Search for the cell housing the specified text and yield its (x, y) center coordinate. 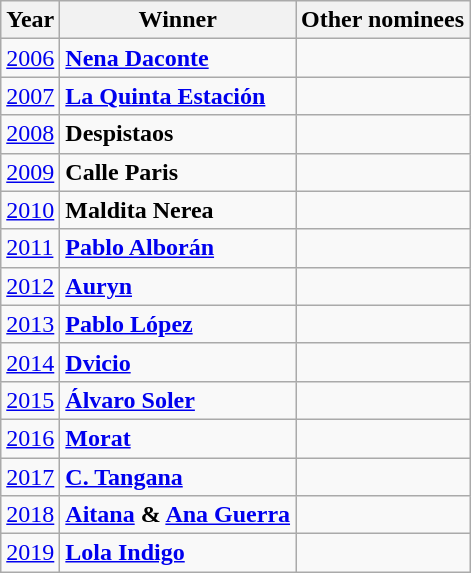
La Quinta Estación (178, 96)
Year (30, 20)
2015 (30, 400)
2017 (30, 477)
Calle Paris (178, 172)
Morat (178, 438)
2014 (30, 362)
2013 (30, 324)
2009 (30, 172)
Álvaro Soler (178, 400)
Auryn (178, 286)
Aitana & Ana Guerra (178, 515)
2011 (30, 248)
Pablo Alborán (178, 248)
2008 (30, 134)
Dvicio (178, 362)
Despistaos (178, 134)
Pablo López (178, 324)
2016 (30, 438)
Maldita Nerea (178, 210)
2012 (30, 286)
2007 (30, 96)
Nena Daconte (178, 58)
C. Tangana (178, 477)
2018 (30, 515)
2006 (30, 58)
2010 (30, 210)
Lola Indigo (178, 553)
Winner (178, 20)
Other nominees (383, 20)
2019 (30, 553)
